Search for the cell housing the specified text and yield its [X, Y] center coordinate. 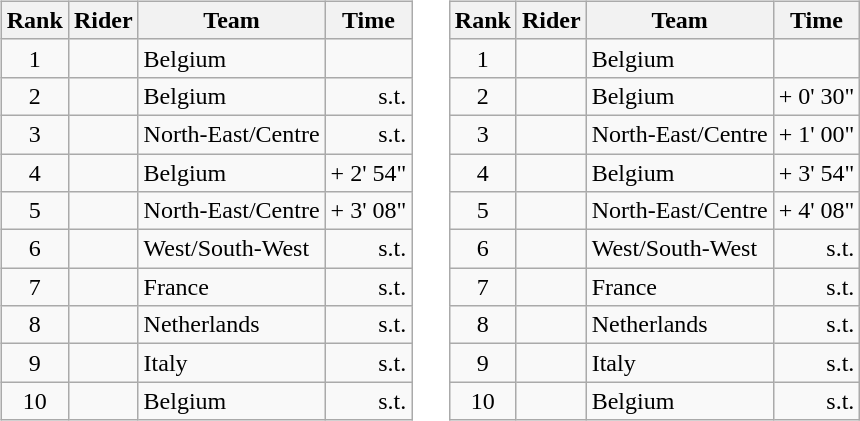
+ 1' 00" [816, 134]
+ 0' 30" [816, 96]
+ 3' 08" [368, 211]
+ 4' 08" [816, 211]
+ 2' 54" [368, 173]
+ 3' 54" [816, 173]
